Return the (X, Y) coordinate for the center point of the cell that contains the specified text.  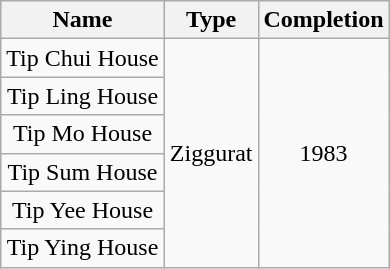
Tip Ling House (83, 96)
Tip Chui House (83, 58)
Type (211, 20)
Name (83, 20)
Tip Mo House (83, 134)
Completion (324, 20)
Tip Sum House (83, 172)
Tip Yee House (83, 210)
Tip Ying House (83, 248)
1983 (324, 153)
Ziggurat (211, 153)
